For the text-containing cell, return its midpoint in [x, y] coordinate format. 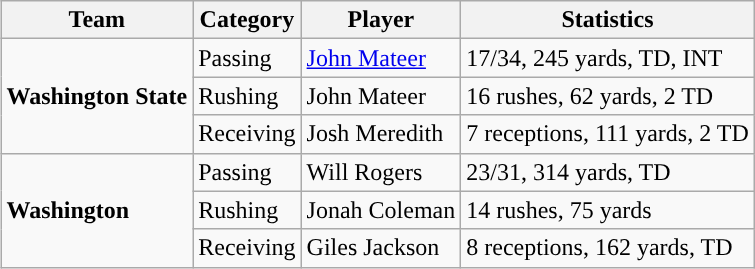
Team [97, 20]
23/31, 314 yards, TD [608, 172]
Washington State [97, 96]
Giles Jackson [381, 248]
Statistics [608, 20]
Josh Meredith [381, 134]
Will Rogers [381, 172]
7 receptions, 111 yards, 2 TD [608, 134]
16 rushes, 62 yards, 2 TD [608, 96]
8 receptions, 162 yards, TD [608, 248]
14 rushes, 75 yards [608, 210]
Washington [97, 210]
Category [247, 20]
Jonah Coleman [381, 210]
Player [381, 20]
17/34, 245 yards, TD, INT [608, 58]
